Provide the (x, y) coordinate of the cell's center where the given text is located.  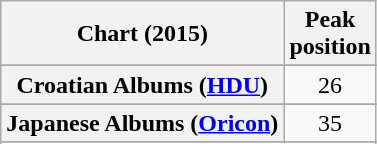
Croatian Albums (HDU) (142, 85)
Japanese Albums (Oricon) (142, 123)
35 (330, 123)
26 (330, 85)
Peak position (330, 34)
Chart (2015) (142, 34)
